Return [X, Y] of the center of cell containing provided text 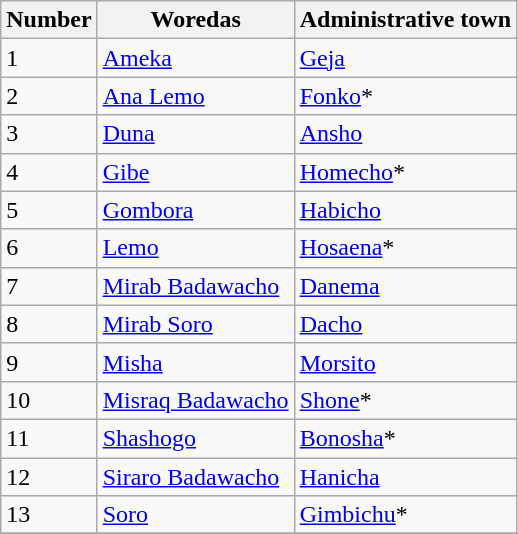
Mirab Badawacho [196, 286]
Ameka [196, 58]
Misha [196, 362]
Siraro Badawacho [196, 477]
9 [49, 362]
Mirab Soro [196, 324]
Dacho [405, 324]
Homecho* [405, 172]
Woredas [196, 20]
Number [49, 20]
Duna [196, 134]
12 [49, 477]
Ana Lemo [196, 96]
Gibe [196, 172]
7 [49, 286]
1 [49, 58]
2 [49, 96]
Shashogo [196, 438]
Hosaena* [405, 248]
Hanicha [405, 477]
Gombora [196, 210]
Soro [196, 515]
Shone* [405, 400]
Morsito [405, 362]
8 [49, 324]
Fonko* [405, 96]
13 [49, 515]
Bonosha* [405, 438]
Danema [405, 286]
5 [49, 210]
4 [49, 172]
11 [49, 438]
Misraq Badawacho [196, 400]
6 [49, 248]
Geja [405, 58]
Ansho [405, 134]
Administrative town [405, 20]
10 [49, 400]
Lemo [196, 248]
Gimbichu* [405, 515]
Habicho [405, 210]
3 [49, 134]
